Identify which cell holds the provided text, then report its (X, Y) central coordinate. 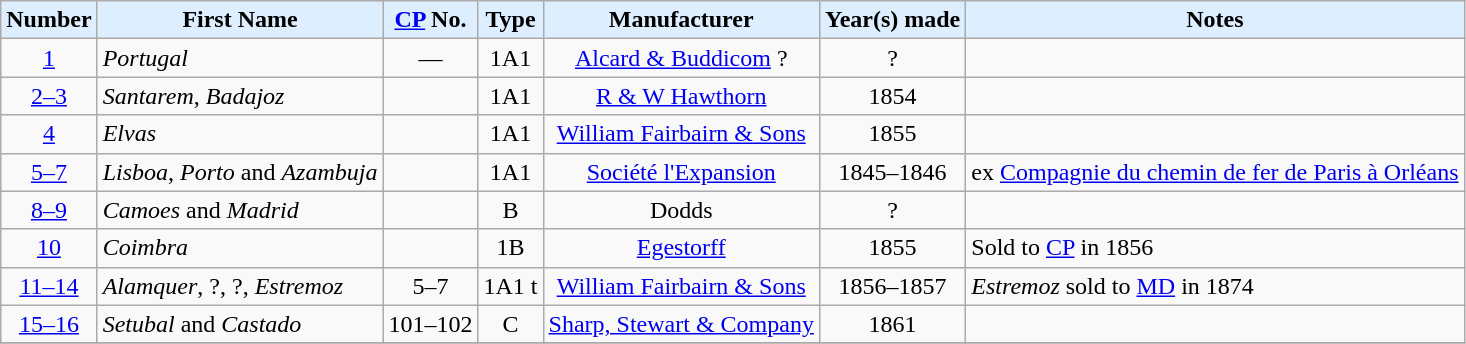
Sold to CP in 1856 (1215, 248)
Egestorff (681, 248)
R & W Hawthorn (681, 96)
C (510, 324)
15–16 (49, 324)
Portugal (240, 58)
CP No. (430, 20)
2–3 (49, 96)
First Name (240, 20)
1A1 t (510, 286)
Lisboa, Porto and Azambuja (240, 172)
Coimbra (240, 248)
ex Compagnie du chemin de fer de Paris à Orléans (1215, 172)
Setubal and Castado (240, 324)
4 (49, 134)
1854 (892, 96)
Type (510, 20)
101–102 (430, 324)
Manufacturer (681, 20)
1B (510, 248)
8–9 (49, 210)
Year(s) made (892, 20)
Dodds (681, 210)
1845–1846 (892, 172)
Notes (1215, 20)
10 (49, 248)
Elvas (240, 134)
— (430, 58)
11–14 (49, 286)
Camoes and Madrid (240, 210)
1856–1857 (892, 286)
Number (49, 20)
1861 (892, 324)
Société l'Expansion (681, 172)
Estremoz sold to MD in 1874 (1215, 286)
Alamquer, ?, ?, Estremoz (240, 286)
B (510, 210)
Alcard & Buddicom ? (681, 58)
1 (49, 58)
Sharp, Stewart & Company (681, 324)
Santarem, Badajoz (240, 96)
